Return (x, y) of the center of cell containing provided text 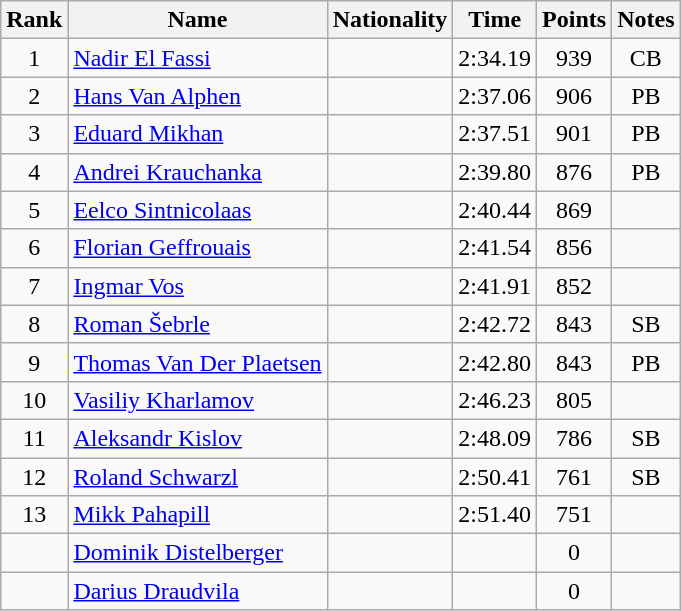
Vasiliy Kharlamov (198, 400)
Dominik Distelberger (198, 553)
Hans Van Alphen (198, 96)
939 (574, 58)
Eduard Mikhan (198, 134)
Ingmar Vos (198, 286)
Roman Šebrle (198, 324)
2:37.51 (495, 134)
Nationality (390, 20)
Time (495, 20)
2:41.91 (495, 286)
2:39.80 (495, 172)
7 (34, 286)
786 (574, 438)
2:40.44 (495, 210)
Points (574, 20)
2:48.09 (495, 438)
Mikk Pahapill (198, 515)
10 (34, 400)
Rank (34, 20)
3 (34, 134)
Eelco Sintnicolaas (198, 210)
805 (574, 400)
12 (34, 477)
2:37.06 (495, 96)
761 (574, 477)
751 (574, 515)
2:34.19 (495, 58)
869 (574, 210)
2:50.41 (495, 477)
906 (574, 96)
2:41.54 (495, 248)
13 (34, 515)
856 (574, 248)
876 (574, 172)
11 (34, 438)
2:42.72 (495, 324)
Andrei Krauchanka (198, 172)
CB (646, 58)
Notes (646, 20)
8 (34, 324)
4 (34, 172)
2:46.23 (495, 400)
Darius Draudvila (198, 591)
Nadir El Fassi (198, 58)
6 (34, 248)
Thomas Van Der Plaetsen (198, 362)
5 (34, 210)
1 (34, 58)
9 (34, 362)
Roland Schwarzl (198, 477)
2:42.80 (495, 362)
Name (198, 20)
2 (34, 96)
901 (574, 134)
2:51.40 (495, 515)
852 (574, 286)
Florian Geffrouais (198, 248)
Aleksandr Kislov (198, 438)
